Return the [x, y] coordinate for the center point of the cell that contains the specified text.  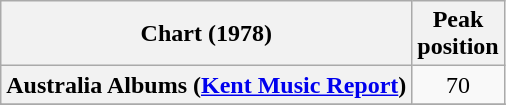
Peakposition [458, 34]
70 [458, 85]
Australia Albums (Kent Music Report) [206, 85]
Chart (1978) [206, 34]
